Extract the [X, Y] coordinate from the center of the cell holding the provided text.  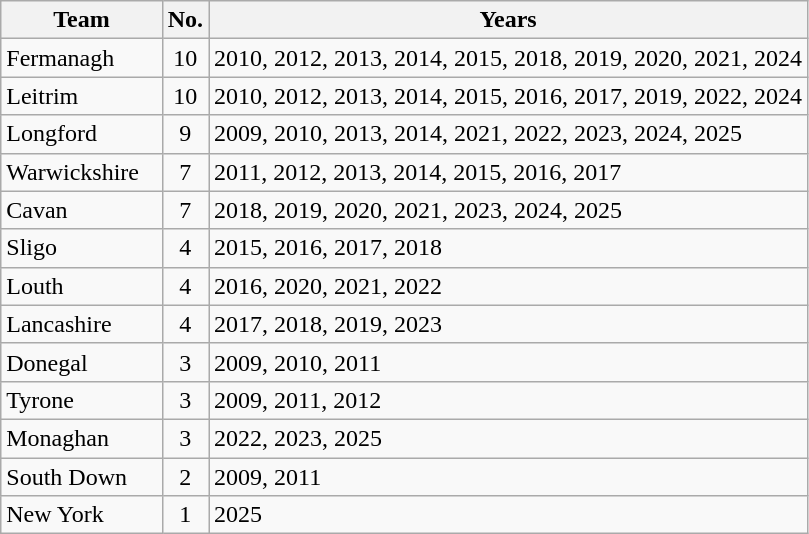
Years [508, 20]
Cavan [82, 210]
1 [185, 515]
2015, 2016, 2017, 2018 [508, 248]
2017, 2018, 2019, 2023 [508, 324]
2010, 2012, 2013, 2014, 2015, 2018, 2019, 2020, 2021, 2024 [508, 58]
Longford [82, 134]
2016, 2020, 2021, 2022 [508, 286]
Louth [82, 286]
2 [185, 477]
No. [185, 20]
Lancashire [82, 324]
2009, 2010, 2013, 2014, 2021, 2022, 2023, 2024, 2025 [508, 134]
2010, 2012, 2013, 2014, 2015, 2016, 2017, 2019, 2022, 2024 [508, 96]
2025 [508, 515]
2009, 2011, 2012 [508, 400]
9 [185, 134]
2018, 2019, 2020, 2021, 2023, 2024, 2025 [508, 210]
Donegal [82, 362]
Fermanagh [82, 58]
2011, 2012, 2013, 2014, 2015, 2016, 2017 [508, 172]
Tyrone [82, 400]
2022, 2023, 2025 [508, 438]
Team [82, 20]
2009, 2010, 2011 [508, 362]
New York [82, 515]
Monaghan [82, 438]
Warwickshire [82, 172]
2009, 2011 [508, 477]
Leitrim [82, 96]
Sligo [82, 248]
South Down [82, 477]
